Return (X, Y) of the center of cell containing provided text 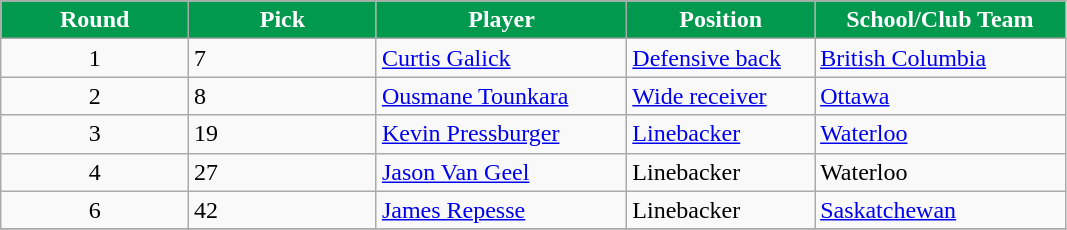
Round (95, 20)
1 (95, 58)
Defensive back (721, 58)
8 (283, 96)
Saskatchewan (940, 210)
Position (721, 20)
Kevin Pressburger (501, 134)
2 (95, 96)
Wide receiver (721, 96)
Player (501, 20)
Ousmane Tounkara (501, 96)
British Columbia (940, 58)
School/Club Team (940, 20)
42 (283, 210)
6 (95, 210)
Pick (283, 20)
Jason Van Geel (501, 172)
James Repesse (501, 210)
19 (283, 134)
4 (95, 172)
Curtis Galick (501, 58)
Ottawa (940, 96)
7 (283, 58)
3 (95, 134)
27 (283, 172)
